Identify which cell holds the provided text, then report its [X, Y] central coordinate. 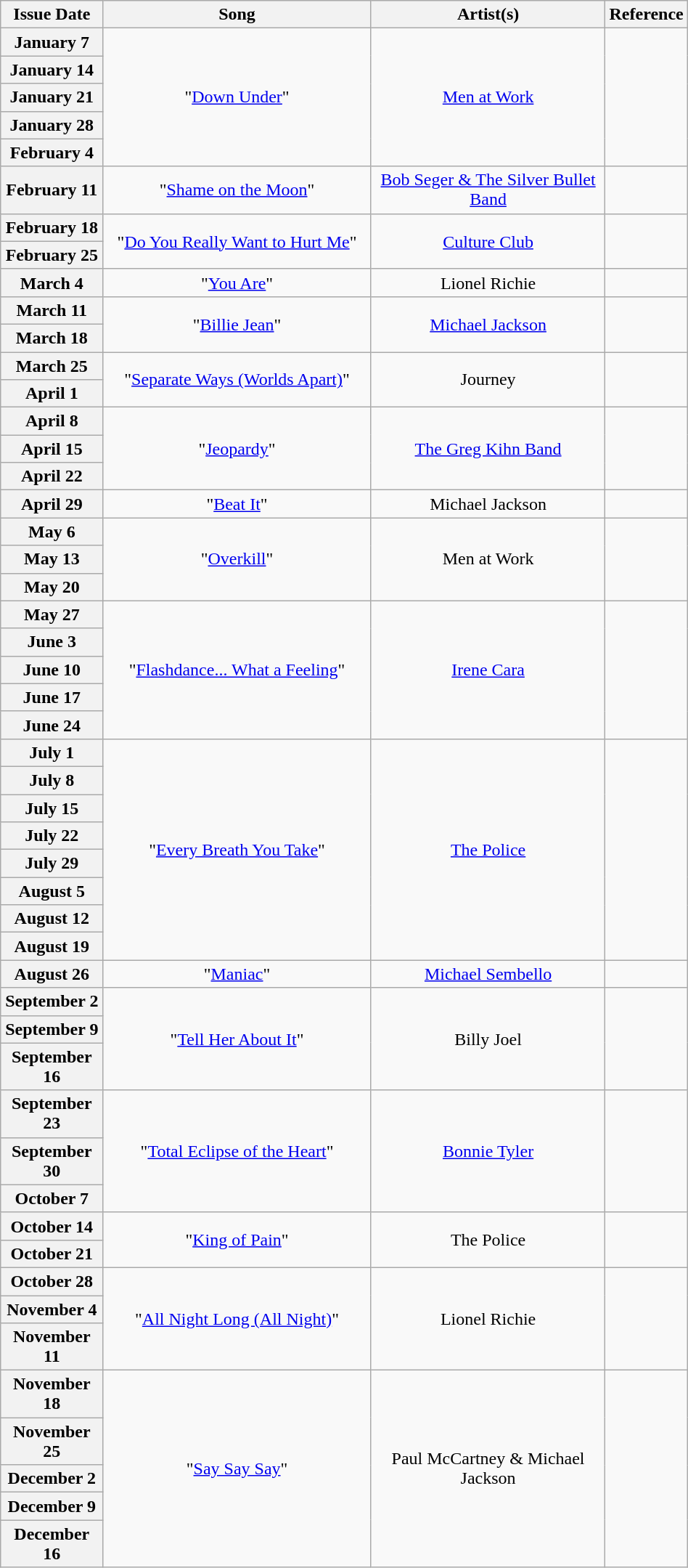
April 1 [52, 394]
July 1 [52, 752]
August 19 [52, 946]
September 2 [52, 1002]
April 29 [52, 504]
August 5 [52, 891]
March 11 [52, 310]
June 17 [52, 697]
"You Are" [237, 283]
January 28 [52, 125]
January 21 [52, 97]
July 15 [52, 808]
July 29 [52, 864]
March 25 [52, 365]
April 8 [52, 421]
February 18 [52, 227]
April 15 [52, 449]
Artist(s) [488, 15]
February 4 [52, 153]
Culture Club [488, 241]
September 23 [52, 1114]
September 30 [52, 1161]
April 22 [52, 476]
July 22 [52, 836]
"Beat It" [237, 504]
"All Night Long (All Night)" [237, 1319]
"Jeopardy" [237, 449]
November 4 [52, 1309]
Bonnie Tyler [488, 1151]
August 26 [52, 974]
November 18 [52, 1394]
August 12 [52, 919]
March 4 [52, 283]
"Maniac" [237, 974]
"Do You Really Want to Hurt Me" [237, 241]
"Separate Ways (Worlds Apart)" [237, 379]
The Greg Kihn Band [488, 449]
October 7 [52, 1198]
Billy Joel [488, 1039]
December 9 [52, 1506]
June 3 [52, 642]
June 24 [52, 725]
Bob Seger & The Silver Bullet Band [488, 190]
May 6 [52, 532]
September 16 [52, 1066]
October 21 [52, 1254]
Reference [646, 15]
May 13 [52, 559]
"King of Pain" [237, 1240]
December 16 [52, 1544]
"Down Under" [237, 97]
Song [237, 15]
March 18 [52, 338]
Issue Date [52, 15]
"Total Eclipse of the Heart" [237, 1151]
Journey [488, 379]
"Billie Jean" [237, 324]
"Say Say Say" [237, 1469]
May 20 [52, 587]
Irene Cara [488, 670]
Michael Sembello [488, 974]
"Every Breath You Take" [237, 849]
December 2 [52, 1479]
September 9 [52, 1029]
"Flashdance... What a Feeling" [237, 670]
February 11 [52, 190]
June 10 [52, 670]
"Overkill" [237, 559]
July 8 [52, 780]
"Shame on the Moon" [237, 190]
Paul McCartney & Michael Jackson [488, 1469]
January 7 [52, 42]
"Tell Her About It" [237, 1039]
November 25 [52, 1441]
February 25 [52, 255]
January 14 [52, 70]
May 27 [52, 614]
October 28 [52, 1281]
November 11 [52, 1346]
October 14 [52, 1226]
